From the cell containing the given text, extract its center point as [x, y] coordinate. 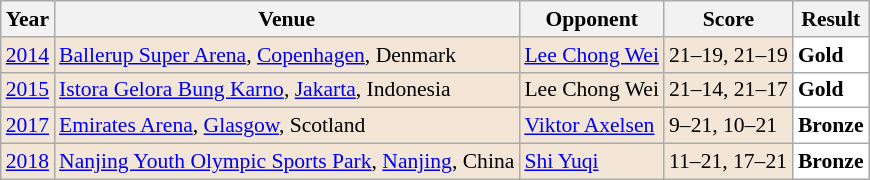
Shi Yuqi [592, 162]
Opponent [592, 19]
Istora Gelora Bung Karno, Jakarta, Indonesia [286, 90]
Nanjing Youth Olympic Sports Park, Nanjing, China [286, 162]
9–21, 10–21 [728, 126]
21–19, 21–19 [728, 55]
2014 [28, 55]
2017 [28, 126]
Year [28, 19]
Ballerup Super Arena, Copenhagen, Denmark [286, 55]
Result [831, 19]
2018 [28, 162]
11–21, 17–21 [728, 162]
Emirates Arena, Glasgow, Scotland [286, 126]
Venue [286, 19]
21–14, 21–17 [728, 90]
Score [728, 19]
2015 [28, 90]
Viktor Axelsen [592, 126]
